Identify which cell holds the provided text, then report its [X, Y] central coordinate. 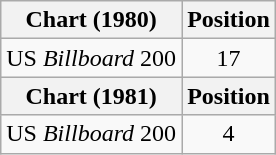
4 [229, 134]
Chart (1980) [92, 20]
Chart (1981) [92, 96]
17 [229, 58]
